Find where the given text appears and provide that cell's center as (X, Y) coordinate. 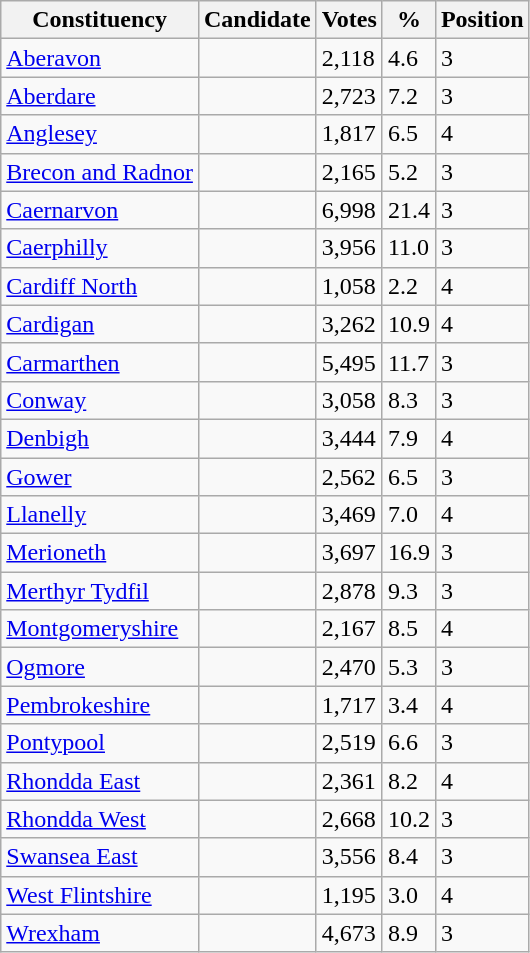
1,817 (349, 134)
Pontypool (100, 743)
21.4 (408, 210)
8.5 (408, 629)
7.9 (408, 438)
1,058 (349, 286)
Rhondda East (100, 781)
2,118 (349, 58)
2,361 (349, 781)
Caerphilly (100, 248)
2,519 (349, 743)
9.3 (408, 591)
11.0 (408, 248)
2,470 (349, 667)
Llanelly (100, 515)
Swansea East (100, 857)
3,469 (349, 515)
6.6 (408, 743)
16.9 (408, 553)
1,195 (349, 895)
Anglesey (100, 134)
3.0 (408, 895)
8.2 (408, 781)
10.9 (408, 324)
1,717 (349, 705)
Gower (100, 477)
8.3 (408, 400)
West Flintshire (100, 895)
2.2 (408, 286)
8.4 (408, 857)
Constituency (100, 20)
Brecon and Radnor (100, 172)
Position (482, 20)
3,262 (349, 324)
Conway (100, 400)
Candidate (257, 20)
% (408, 20)
2,723 (349, 96)
2,878 (349, 591)
4.6 (408, 58)
Cardigan (100, 324)
Merthyr Tydfil (100, 591)
3,956 (349, 248)
Pembrokeshire (100, 705)
Wrexham (100, 933)
Carmarthen (100, 362)
3,058 (349, 400)
Montgomeryshire (100, 629)
10.2 (408, 819)
8.9 (408, 933)
6,998 (349, 210)
4,673 (349, 933)
3,697 (349, 553)
2,167 (349, 629)
Rhondda West (100, 819)
5,495 (349, 362)
Votes (349, 20)
Ogmore (100, 667)
Cardiff North (100, 286)
7.0 (408, 515)
11.7 (408, 362)
7.2 (408, 96)
Aberavon (100, 58)
Denbigh (100, 438)
2,668 (349, 819)
5.3 (408, 667)
Aberdare (100, 96)
2,562 (349, 477)
3,556 (349, 857)
2,165 (349, 172)
Merioneth (100, 553)
Caernarvon (100, 210)
3.4 (408, 705)
3,444 (349, 438)
5.2 (408, 172)
